Extract the (X, Y) coordinate from the center of the cell holding the provided text.  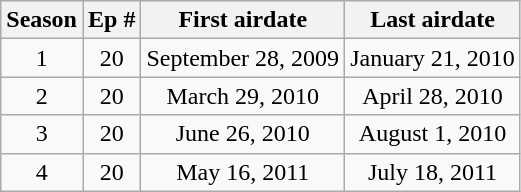
4 (42, 172)
July 18, 2011 (433, 172)
Season (42, 20)
April 28, 2010 (433, 96)
June 26, 2010 (243, 134)
Last airdate (433, 20)
March 29, 2010 (243, 96)
1 (42, 58)
September 28, 2009 (243, 58)
January 21, 2010 (433, 58)
Ep # (111, 20)
May 16, 2011 (243, 172)
2 (42, 96)
August 1, 2010 (433, 134)
First airdate (243, 20)
3 (42, 134)
